From the cell containing the given text, extract its center point as (X, Y) coordinate. 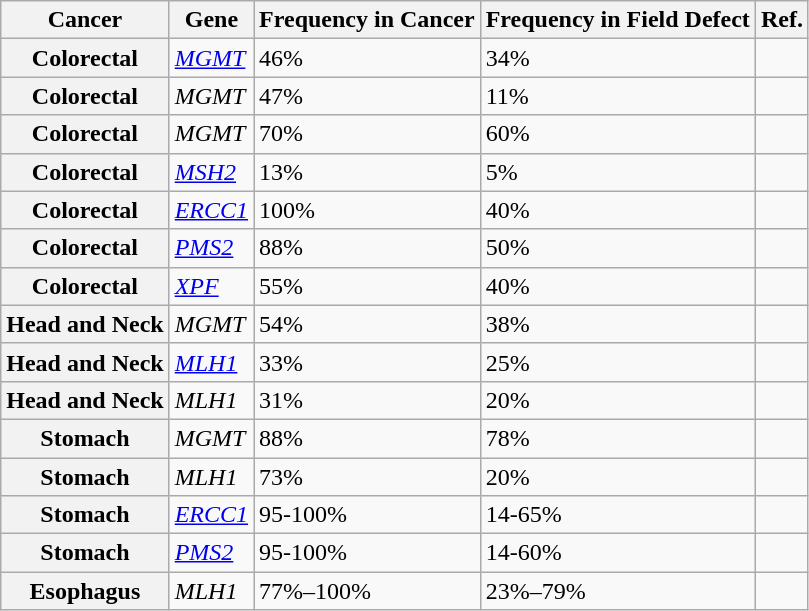
25% (618, 362)
MSH2 (211, 172)
23%–79% (618, 591)
100% (368, 210)
Esophagus (85, 591)
55% (368, 286)
Cancer (85, 20)
34% (618, 58)
38% (618, 324)
14-60% (618, 553)
50% (618, 248)
31% (368, 400)
54% (368, 324)
14-65% (618, 515)
11% (618, 96)
78% (618, 438)
XPF (211, 286)
70% (368, 134)
Gene (211, 20)
60% (618, 134)
33% (368, 362)
Frequency in Field Defect (618, 20)
Ref. (782, 20)
77%–100% (368, 591)
47% (368, 96)
5% (618, 172)
46% (368, 58)
Frequency in Cancer (368, 20)
13% (368, 172)
73% (368, 477)
